Output the (X, Y) coordinate of the center of the cell containing the given text.  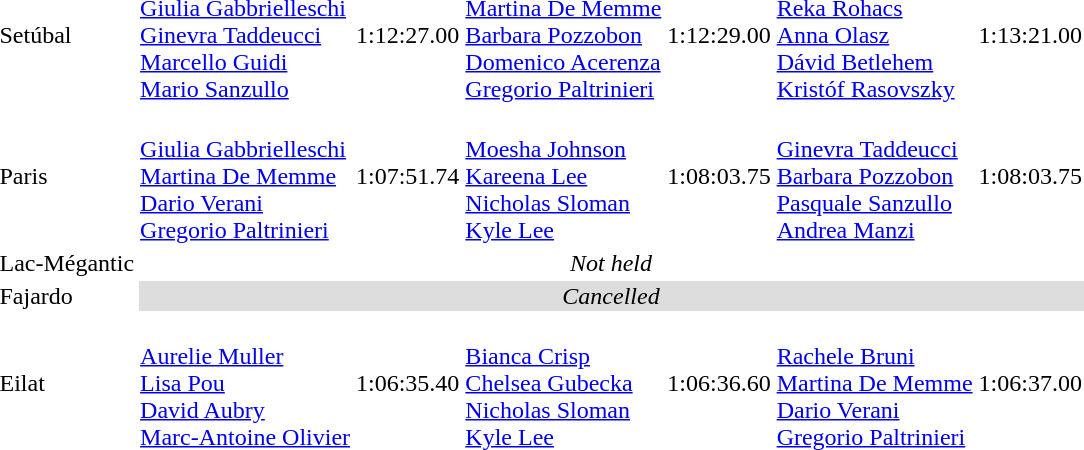
Moesha JohnsonKareena LeeNicholas SlomanKyle Lee (564, 176)
Not held (612, 263)
Ginevra TaddeucciBarbara PozzobonPasquale SanzulloAndrea Manzi (874, 176)
1:07:51.74 (408, 176)
Giulia GabbrielleschiMartina De MemmeDario VeraniGregorio Paltrinieri (246, 176)
Cancelled (612, 296)
